Identify which cell holds the provided text, then report its (x, y) central coordinate. 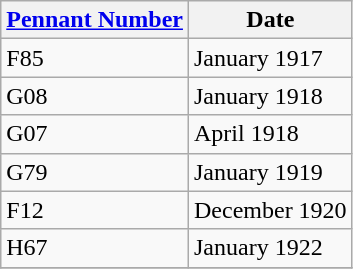
Date (270, 20)
Pennant Number (95, 20)
April 1918 (270, 134)
January 1922 (270, 248)
G08 (95, 96)
H67 (95, 248)
December 1920 (270, 210)
G79 (95, 172)
January 1917 (270, 58)
F12 (95, 210)
G07 (95, 134)
January 1918 (270, 96)
F85 (95, 58)
January 1919 (270, 172)
